Provide the [X, Y] coordinate of the cell's center where the given text is located.  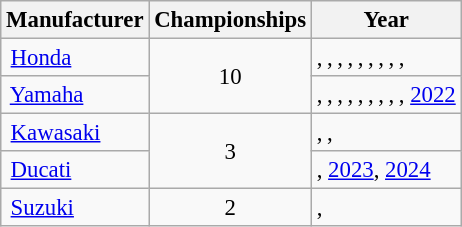
Championships [230, 20]
Suzuki [75, 208]
, , , , , , , , , [386, 58]
Ducati [75, 170]
Honda [75, 58]
, , , , , , , , , 2022 [386, 95]
2 [230, 208]
Manufacturer [75, 20]
Yamaha [75, 95]
Kawasaki [75, 133]
, [386, 208]
, , [386, 133]
, 2023, 2024 [386, 170]
3 [230, 152]
Year [386, 20]
10 [230, 76]
